Capture the cell that displays the provided text and extract its [X, Y] central coordinate. 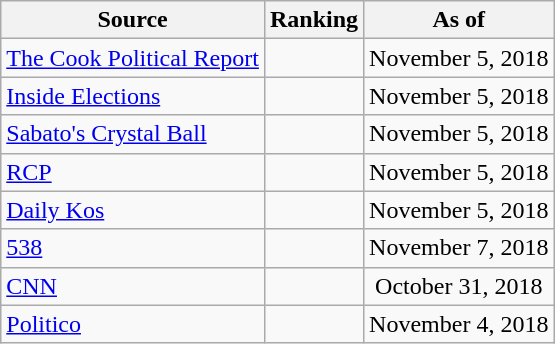
November 4, 2018 [459, 324]
Daily Kos [133, 210]
Inside Elections [133, 96]
The Cook Political Report [133, 58]
November 7, 2018 [459, 248]
538 [133, 248]
CNN [133, 286]
Source [133, 20]
As of [459, 20]
Politico [133, 324]
Sabato's Crystal Ball [133, 134]
RCP [133, 172]
October 31, 2018 [459, 286]
Ranking [314, 20]
